Return [X, Y] of the center of cell containing provided text 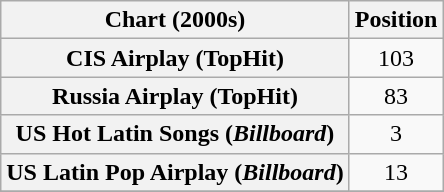
US Latin Pop Airplay (Billboard) [175, 172]
US Hot Latin Songs (Billboard) [175, 134]
3 [396, 134]
103 [396, 58]
CIS Airplay (TopHit) [175, 58]
83 [396, 96]
13 [396, 172]
Position [396, 20]
Chart (2000s) [175, 20]
Russia Airplay (TopHit) [175, 96]
